Find where the given text appears and provide that cell's center as (x, y) coordinate. 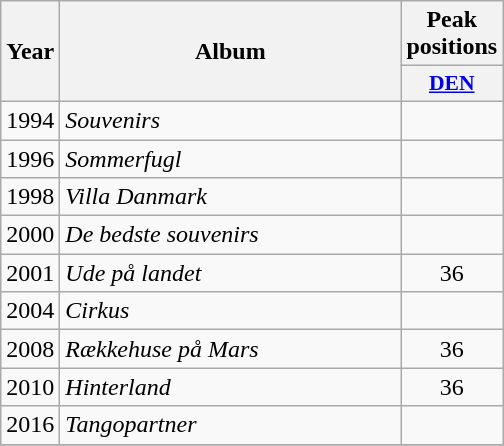
Villa Danmark (230, 197)
2016 (30, 425)
Tangopartner (230, 425)
2000 (30, 235)
Souvenirs (230, 120)
Year (30, 52)
2010 (30, 387)
DEN (452, 84)
2008 (30, 349)
De bedste souvenirs (230, 235)
Hinterland (230, 387)
1998 (30, 197)
Sommerfugl (230, 159)
2004 (30, 311)
1994 (30, 120)
1996 (30, 159)
2001 (30, 273)
Peak positions (452, 34)
Rækkehuse på Mars (230, 349)
Ude på landet (230, 273)
Cirkus (230, 311)
Album (230, 52)
